For the text-containing cell, return its midpoint in (x, y) coordinate format. 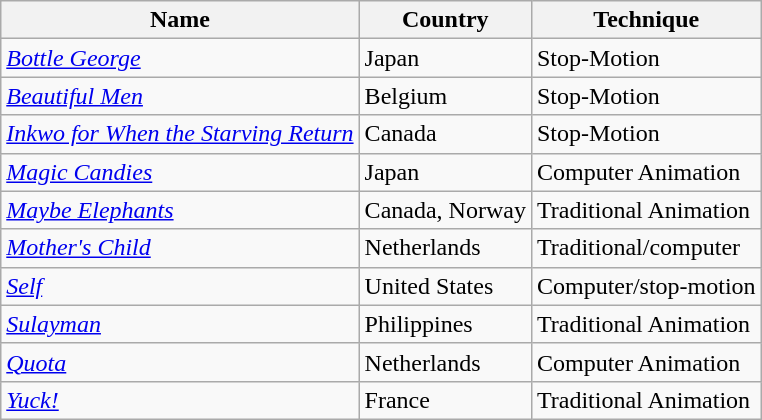
Inkwo for When the Starving Return (180, 134)
Bottle George (180, 58)
United States (445, 286)
Traditional/computer (646, 248)
Name (180, 20)
France (445, 400)
Philippines (445, 324)
Belgium (445, 96)
Sulayman (180, 324)
Beautiful Men (180, 96)
Yuck! (180, 400)
Computer/stop-motion (646, 286)
Magic Candies (180, 172)
Mother's Child (180, 248)
Quota (180, 362)
Country (445, 20)
Self (180, 286)
Canada, Norway (445, 210)
Maybe Elephants (180, 210)
Canada (445, 134)
Technique (646, 20)
